From the cell containing the given text, extract its center point as [X, Y] coordinate. 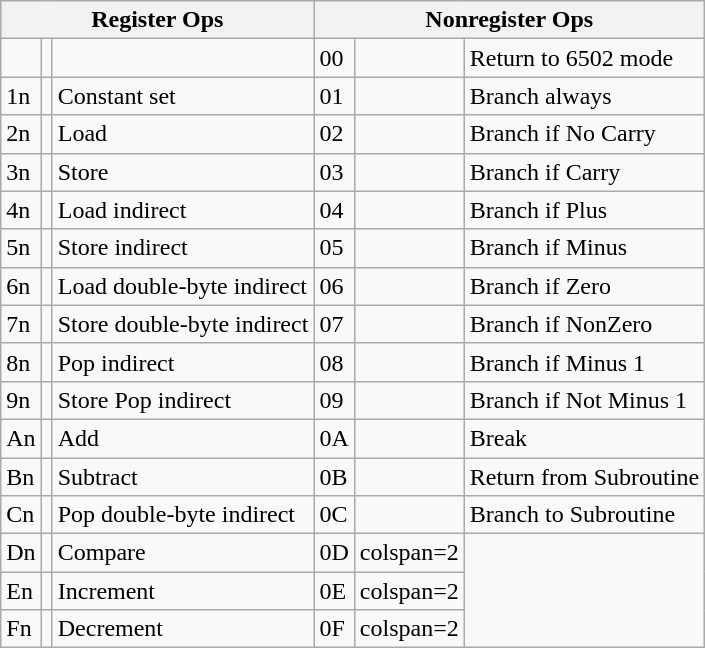
Store Pop indirect [183, 400]
8n [21, 362]
An [21, 438]
Increment [183, 591]
Dn [21, 553]
Add [183, 438]
Branch if Zero [584, 286]
Load double-byte indirect [183, 286]
04 [334, 210]
0B [334, 477]
4n [21, 210]
Branch if NonZero [584, 324]
Compare [183, 553]
Pop indirect [183, 362]
01 [334, 96]
Load indirect [183, 210]
02 [334, 134]
Cn [21, 515]
6n [21, 286]
Break [584, 438]
Register Ops [158, 20]
Return to 6502 mode [584, 58]
2n [21, 134]
Store indirect [183, 248]
03 [334, 172]
Pop double-byte indirect [183, 515]
Fn [21, 629]
7n [21, 324]
05 [334, 248]
Branch if Plus [584, 210]
0A [334, 438]
0E [334, 591]
0F [334, 629]
Load [183, 134]
Nonregister Ops [510, 20]
Bn [21, 477]
Branch to Subroutine [584, 515]
En [21, 591]
Branch if Minus [584, 248]
3n [21, 172]
07 [334, 324]
00 [334, 58]
Branch if No Carry [584, 134]
Return from Subroutine [584, 477]
0D [334, 553]
Branch if Carry [584, 172]
Store double-byte indirect [183, 324]
06 [334, 286]
09 [334, 400]
9n [21, 400]
Subtract [183, 477]
08 [334, 362]
Decrement [183, 629]
5n [21, 248]
Branch if Not Minus 1 [584, 400]
1n [21, 96]
Branch always [584, 96]
0C [334, 515]
Branch if Minus 1 [584, 362]
Store [183, 172]
Constant set [183, 96]
